Capture the cell that displays the provided text and extract its [X, Y] central coordinate. 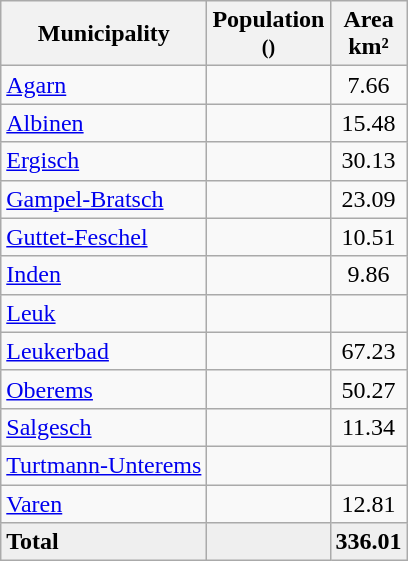
30.13 [368, 161]
11.34 [368, 427]
23.09 [368, 199]
9.86 [368, 275]
Turtmann-Unterems [104, 465]
Population() [268, 34]
Varen [104, 503]
Salgesch [104, 427]
Leuk [104, 313]
Guttet-Feschel [104, 237]
Agarn [104, 85]
Inden [104, 275]
Albinen [104, 123]
Ergisch [104, 161]
10.51 [368, 237]
336.01 [368, 542]
Municipality [104, 34]
Total [104, 542]
7.66 [368, 85]
Area km² [368, 34]
67.23 [368, 351]
15.48 [368, 123]
Oberems [104, 389]
Gampel-Bratsch [104, 199]
Leukerbad [104, 351]
12.81 [368, 503]
50.27 [368, 389]
